Identify which cell holds the provided text, then report its [x, y] central coordinate. 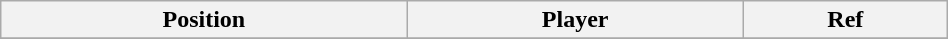
Position [204, 20]
Player [576, 20]
Ref [845, 20]
